Determine the (X, Y) coordinate at the center of the cell enclosing the given text.  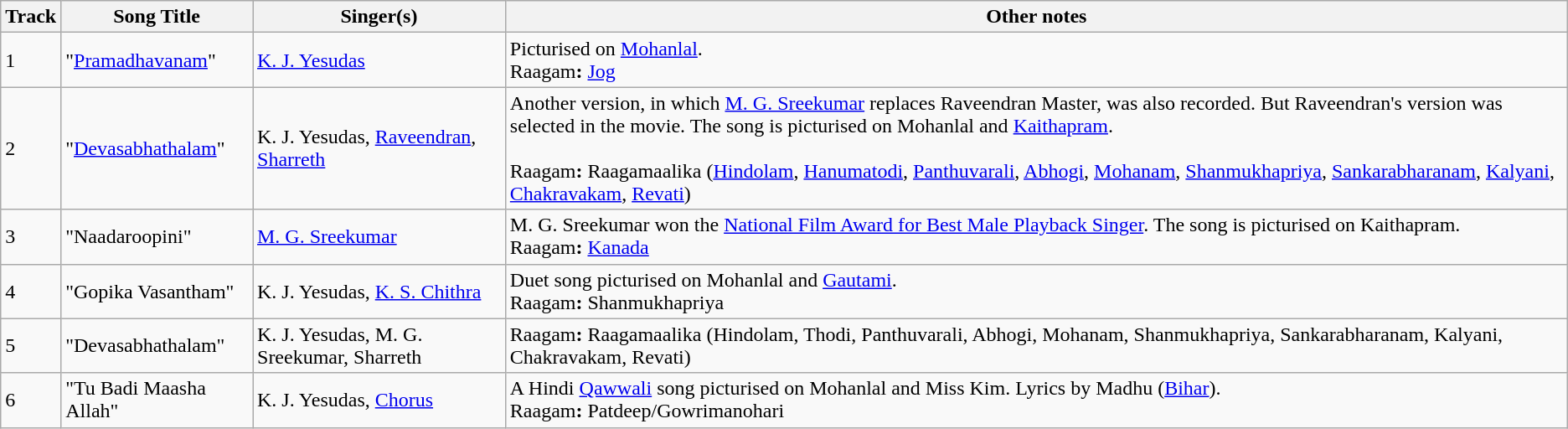
Song Title (157, 17)
K. J. Yesudas, Chorus (379, 401)
Duet song picturised on Mohanlal and Gautami.Raagam: Shanmukhapriya (1036, 292)
Singer(s) (379, 17)
K. J. Yesudas, K. S. Chithra (379, 292)
K. J. Yesudas (379, 60)
1 (31, 60)
Other notes (1036, 17)
Track (31, 17)
3 (31, 236)
"Gopika Vasantham" (157, 292)
2 (31, 148)
Picturised on Mohanlal.Raagam: Jog (1036, 60)
5 (31, 345)
M. G. Sreekumar (379, 236)
6 (31, 401)
Raagam: Raagamaalika (Hindolam, Thodi, Panthuvarali, Abhogi, Mohanam, Shanmukhapriya, Sankarabharanam, Kalyani, Chakravakam, Revati) (1036, 345)
"Tu Badi Maasha Allah" (157, 401)
4 (31, 292)
"Naadaroopini" (157, 236)
"Pramadhavanam" (157, 60)
K. J. Yesudas, M. G. Sreekumar, Sharreth (379, 345)
K. J. Yesudas, Raveendran, Sharreth (379, 148)
M. G. Sreekumar won the National Film Award for Best Male Playback Singer. The song is picturised on Kaithapram.Raagam: Kanada (1036, 236)
A Hindi Qawwali song picturised on Mohanlal and Miss Kim. Lyrics by Madhu (Bihar).Raagam: Patdeep/Gowrimanohari (1036, 401)
